Extract the [X, Y] coordinate from the center of the cell holding the provided text.  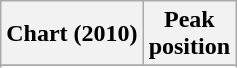
Chart (2010) [72, 34]
Peakposition [189, 34]
